Find where the given text appears and provide that cell's center as [X, Y] coordinate. 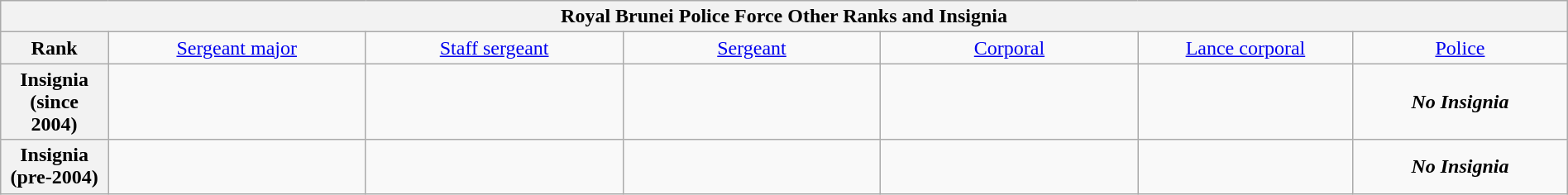
Insignia (pre-2004) [55, 167]
Royal Brunei Police Force Other Ranks and Insignia [784, 17]
Police [1460, 48]
Insignia (since 2004) [55, 102]
Rank [55, 48]
Corporal [1009, 48]
Sergeant major [237, 48]
Sergeant [751, 48]
Lance corporal [1245, 48]
Staff sergeant [495, 48]
